Return the [X, Y] coordinate for the center point of the cell that contains the specified text.  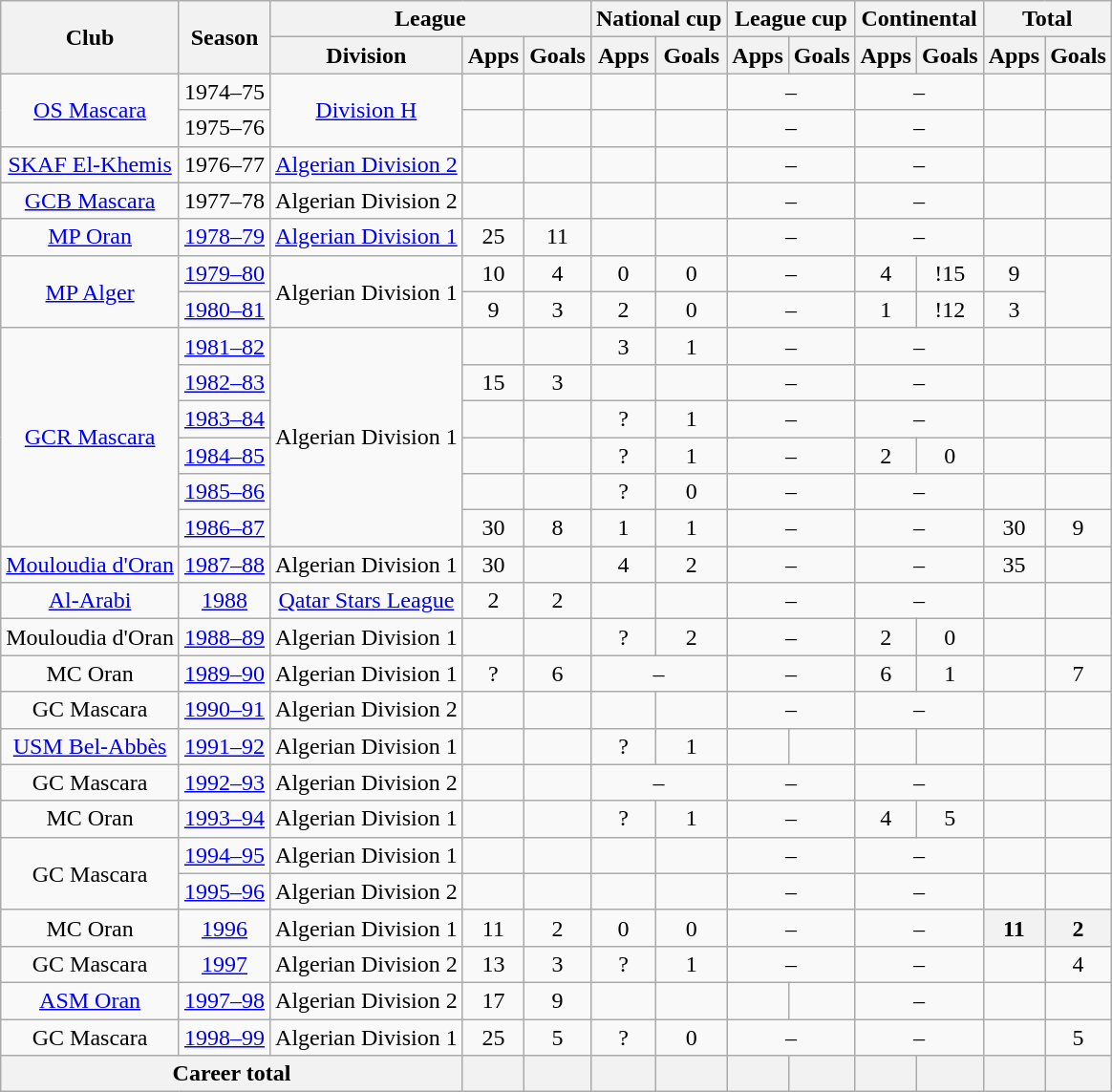
1985–86 [224, 492]
Qatar Stars League [367, 601]
League cup [791, 19]
1980–81 [224, 310]
Club [90, 37]
1994–95 [224, 855]
Al-Arabi [90, 601]
1984–85 [224, 456]
15 [493, 382]
MP Oran [90, 237]
League [431, 19]
1974–75 [224, 92]
1988 [224, 601]
1986–87 [224, 528]
1977–78 [224, 201]
1987–88 [224, 565]
!15 [950, 273]
17 [493, 1000]
7 [1079, 674]
1989–90 [224, 674]
10 [493, 273]
35 [1014, 565]
SKAF El-Khemis [90, 164]
Division H [367, 110]
1995–96 [224, 891]
Season [224, 37]
1998–99 [224, 1037]
1991–92 [224, 746]
OS Mascara [90, 110]
1975–76 [224, 128]
1979–80 [224, 273]
1982–83 [224, 382]
1981–82 [224, 346]
National cup [658, 19]
Career total [231, 1074]
!12 [950, 310]
1983–84 [224, 418]
1993–94 [224, 819]
MP Alger [90, 291]
1990–91 [224, 710]
1976–77 [224, 164]
13 [493, 964]
Total [1047, 19]
ASM Oran [90, 1000]
8 [558, 528]
1997 [224, 964]
1978–79 [224, 237]
1992–93 [224, 782]
USM Bel-Abbès [90, 746]
GCB Mascara [90, 201]
Continental [919, 19]
GCR Mascara [90, 437]
Division [367, 55]
1988–89 [224, 637]
1997–98 [224, 1000]
1996 [224, 928]
